Identify which cell holds the provided text, then report its [x, y] central coordinate. 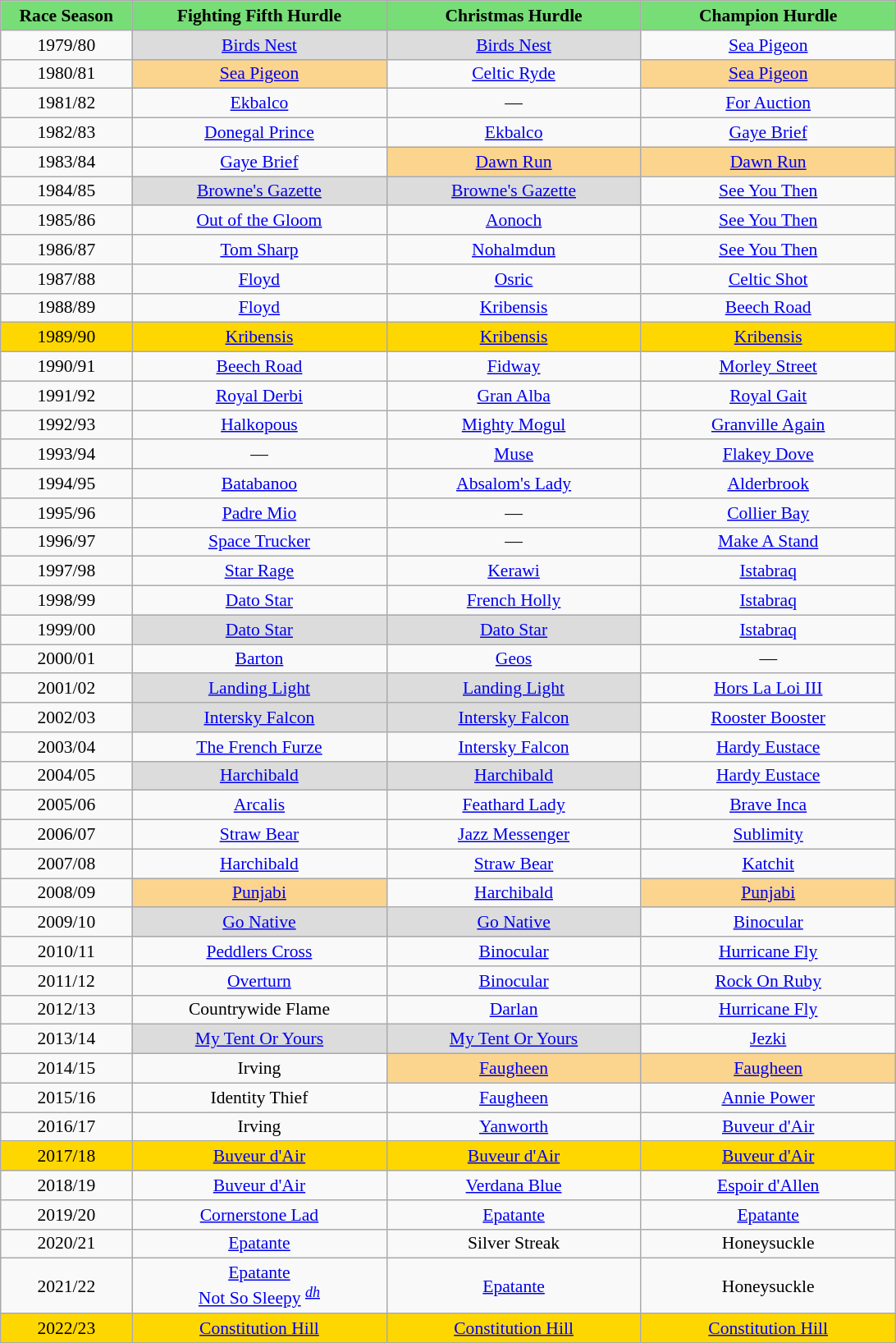
1981/82 [66, 103]
Jezki [768, 1039]
2005/06 [66, 805]
1979/80 [66, 45]
Osric [514, 279]
For Auction [768, 103]
Annie Power [768, 1098]
Star Rage [259, 571]
Champion Hurdle [768, 16]
Sublimity [768, 835]
1987/88 [66, 279]
Silver Streak [514, 1244]
1995/96 [66, 513]
1983/84 [66, 162]
1990/91 [66, 367]
1986/87 [66, 250]
2000/01 [66, 659]
Brave Inca [768, 805]
Fighting Fifth Hurdle [259, 16]
Countrywide Flame [259, 1010]
Kerawi [514, 571]
Geos [514, 659]
2007/08 [66, 864]
1996/97 [66, 542]
Nohalmdun [514, 250]
2004/05 [66, 776]
Gran Alba [514, 396]
Rock On Ruby [768, 981]
2003/04 [66, 747]
Flakey Dove [768, 455]
1993/94 [66, 455]
2009/10 [66, 923]
Space Trucker [259, 542]
Overturn [259, 981]
2015/16 [66, 1098]
2001/02 [66, 689]
Aonoch [514, 221]
2018/19 [66, 1185]
Morley Street [768, 367]
2014/15 [66, 1069]
2016/17 [66, 1127]
1988/89 [66, 308]
Royal Derbi [259, 396]
Verdana Blue [514, 1185]
Celtic Ryde [514, 74]
1985/86 [66, 221]
Donegal Prince [259, 133]
2010/11 [66, 951]
Tom Sharp [259, 250]
Barton [259, 659]
Muse [514, 455]
Peddlers Cross [259, 951]
Halkopous [259, 425]
2020/21 [66, 1244]
Hors La Loi III [768, 689]
2017/18 [66, 1157]
Arcalis [259, 805]
2021/22 [66, 1286]
Collier Bay [768, 513]
Make A Stand [768, 542]
Celtic Shot [768, 279]
2008/09 [66, 893]
2002/03 [66, 717]
The French Furze [259, 747]
2013/14 [66, 1039]
Mighty Mogul [514, 425]
Cornerstone Lad [259, 1215]
Identity Thief [259, 1098]
2022/23 [66, 1328]
1991/92 [66, 396]
Rooster Booster [768, 717]
Fidway [514, 367]
Royal Gait [768, 396]
1992/93 [66, 425]
Alderbrook [768, 484]
1999/00 [66, 630]
1982/83 [66, 133]
Absalom's Lady [514, 484]
1997/98 [66, 571]
Espoir d'Allen [768, 1185]
2006/07 [66, 835]
Batabanoo [259, 484]
1994/95 [66, 484]
Granville Again [768, 425]
Katchit [768, 864]
Jazz Messenger [514, 835]
1998/99 [66, 601]
1984/85 [66, 191]
Feathard Lady [514, 805]
French Holly [514, 601]
1980/81 [66, 74]
2012/13 [66, 1010]
2019/20 [66, 1215]
EpatanteNot So Sleepy dh [259, 1286]
Christmas Hurdle [514, 16]
1989/90 [66, 337]
Yanworth [514, 1127]
Padre Mio [259, 513]
2011/12 [66, 981]
Race Season [66, 16]
Darlan [514, 1010]
Out of the Gloom [259, 221]
